Find where the given text appears and provide that cell's center as [X, Y] coordinate. 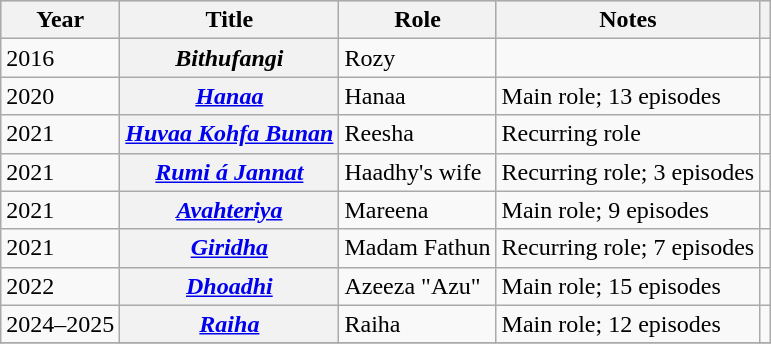
Rumi á Jannat [230, 172]
Title [230, 20]
Role [418, 20]
Main role; 9 episodes [628, 210]
Giridha [230, 248]
2024–2025 [60, 324]
2022 [60, 286]
Recurring role [628, 134]
Rozy [418, 58]
Avahteriya [230, 210]
Bithufangi [230, 58]
2016 [60, 58]
Main role; 15 episodes [628, 286]
Main role; 13 episodes [628, 96]
Main role; 12 episodes [628, 324]
Azeeza "Azu" [418, 286]
Madam Fathun [418, 248]
Reesha [418, 134]
Dhoadhi [230, 286]
Year [60, 20]
Huvaa Kohfa Bunan [230, 134]
2020 [60, 96]
Recurring role; 3 episodes [628, 172]
Haadhy's wife [418, 172]
Recurring role; 7 episodes [628, 248]
Mareena [418, 210]
Notes [628, 20]
